Extract the (X, Y) coordinate from the center of the cell holding the provided text.  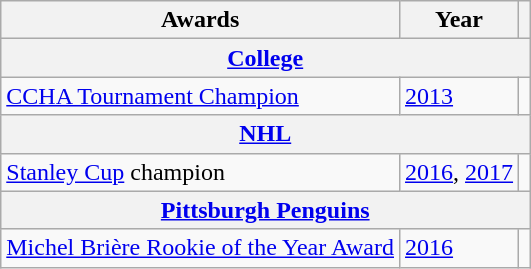
Awards (200, 20)
2016, 2017 (460, 172)
2013 (460, 96)
NHL (266, 134)
Pittsburgh Penguins (266, 210)
Stanley Cup champion (200, 172)
CCHA Tournament Champion (200, 96)
Michel Brière Rookie of the Year Award (200, 248)
College (266, 58)
Year (460, 20)
2016 (460, 248)
